Capture the cell that displays the provided text and extract its [x, y] central coordinate. 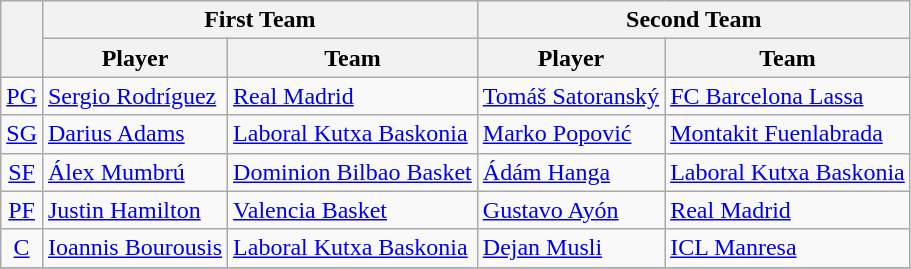
Álex Mumbrú [134, 172]
SG [22, 134]
ICL Manresa [788, 248]
SF [22, 172]
Second Team [694, 20]
Ioannis Bourousis [134, 248]
Marko Popović [570, 134]
Darius Adams [134, 134]
Tomáš Satoranský [570, 96]
Justin Hamilton [134, 210]
Sergio Rodríguez [134, 96]
Montakit Fuenlabrada [788, 134]
PF [22, 210]
Ádám Hanga [570, 172]
Dejan Musli [570, 248]
FC Barcelona Lassa [788, 96]
Valencia Basket [353, 210]
Dominion Bilbao Basket [353, 172]
PG [22, 96]
Gustavo Ayón [570, 210]
C [22, 248]
First Team [260, 20]
